Capture the cell that displays the provided text and extract its [X, Y] central coordinate. 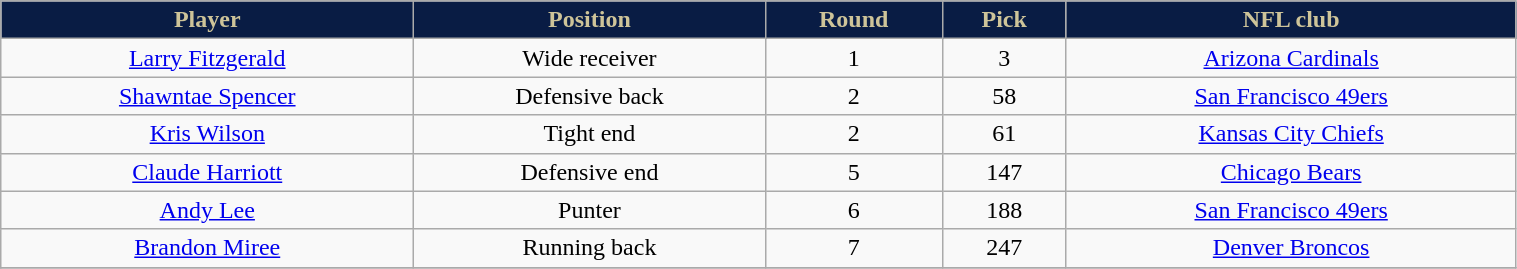
Chicago Bears [1291, 172]
Running back [590, 248]
Claude Harriott [208, 172]
1 [854, 58]
6 [854, 210]
188 [1004, 210]
Arizona Cardinals [1291, 58]
Defensive end [590, 172]
NFL club [1291, 20]
Round [854, 20]
Shawntae Spencer [208, 96]
Kansas City Chiefs [1291, 134]
247 [1004, 248]
147 [1004, 172]
Defensive back [590, 96]
5 [854, 172]
7 [854, 248]
Tight end [590, 134]
Player [208, 20]
Punter [590, 210]
Kris Wilson [208, 134]
Larry Fitzgerald [208, 58]
Position [590, 20]
Denver Broncos [1291, 248]
Wide receiver [590, 58]
Brandon Miree [208, 248]
3 [1004, 58]
58 [1004, 96]
Pick [1004, 20]
Andy Lee [208, 210]
61 [1004, 134]
